Search for the cell housing the specified text and yield its (x, y) center coordinate. 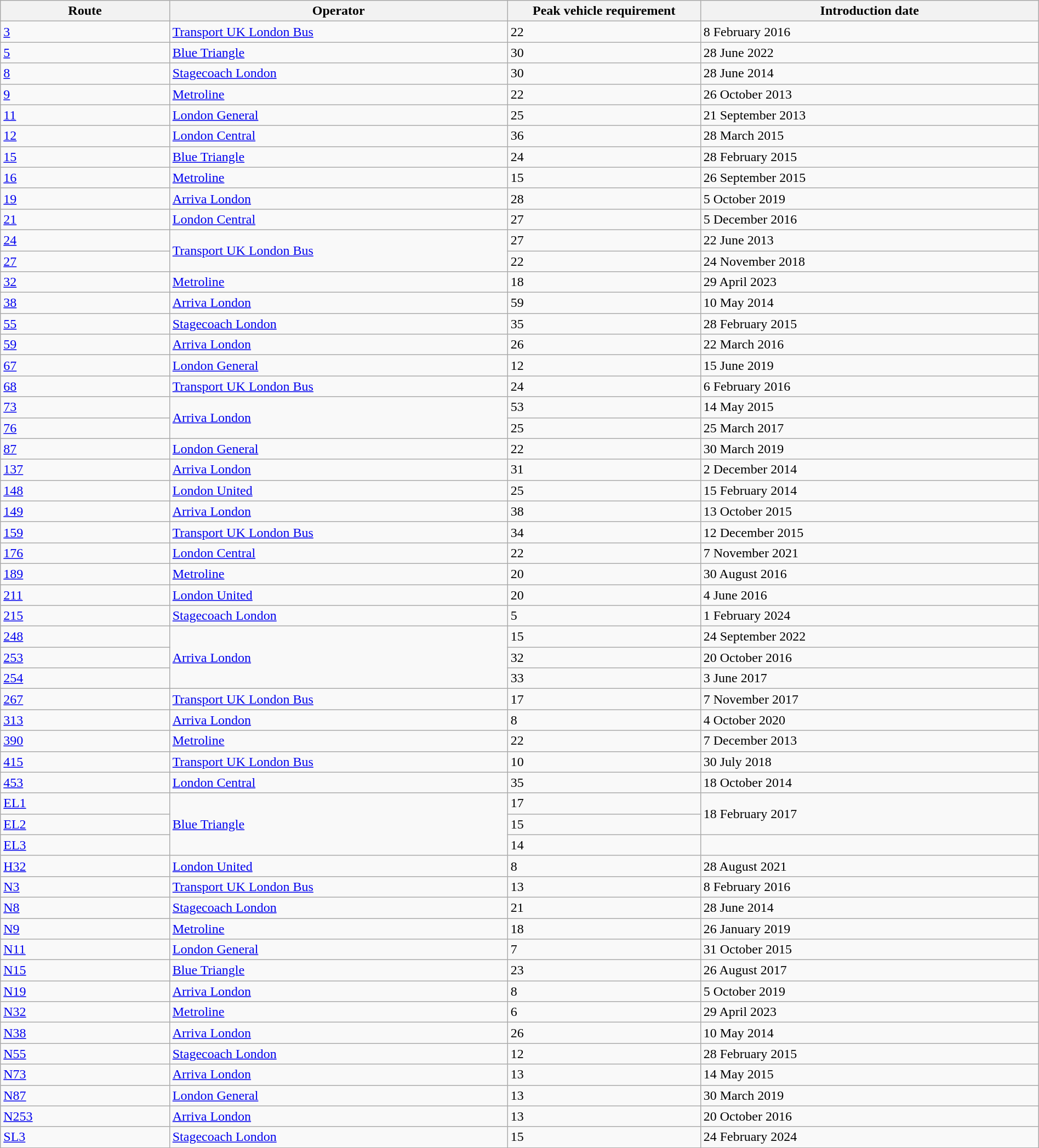
N73 (85, 1075)
2 December 2014 (869, 470)
26 August 2017 (869, 970)
N32 (85, 1012)
26 October 2013 (869, 94)
15 June 2019 (869, 365)
N87 (85, 1095)
H32 (85, 866)
3 June 2017 (869, 678)
30 August 2016 (869, 574)
149 (85, 511)
26 September 2015 (869, 178)
28 (604, 198)
267 (85, 699)
24 September 2022 (869, 637)
Route (85, 11)
28 March 2015 (869, 136)
3 (85, 32)
25 March 2017 (869, 428)
24 November 2018 (869, 261)
211 (85, 595)
453 (85, 783)
22 June 2013 (869, 240)
N19 (85, 991)
9 (85, 94)
N9 (85, 929)
13 October 2015 (869, 511)
254 (85, 678)
34 (604, 532)
7 November 2021 (869, 553)
87 (85, 449)
148 (85, 490)
23 (604, 970)
EL1 (85, 803)
33 (604, 678)
31 October 2015 (869, 950)
N11 (85, 950)
6 February 2016 (869, 386)
159 (85, 532)
N15 (85, 970)
Introduction date (869, 11)
19 (85, 198)
21 September 2013 (869, 115)
215 (85, 616)
14 (604, 845)
11 (85, 115)
253 (85, 658)
12 December 2015 (869, 532)
176 (85, 553)
N253 (85, 1116)
137 (85, 470)
55 (85, 324)
Peak vehicle requirement (604, 11)
36 (604, 136)
4 June 2016 (869, 595)
N8 (85, 907)
189 (85, 574)
16 (85, 178)
EL2 (85, 824)
73 (85, 407)
248 (85, 637)
390 (85, 741)
31 (604, 470)
415 (85, 762)
30 July 2018 (869, 762)
4 October 2020 (869, 720)
67 (85, 365)
6 (604, 1012)
Operator (339, 11)
N3 (85, 887)
10 (604, 762)
1 February 2024 (869, 616)
18 February 2017 (869, 814)
28 June 2022 (869, 53)
N55 (85, 1054)
7 November 2017 (869, 699)
7 (604, 950)
26 January 2019 (869, 929)
68 (85, 386)
5 December 2016 (869, 219)
EL3 (85, 845)
313 (85, 720)
76 (85, 428)
N38 (85, 1033)
18 October 2014 (869, 783)
SL3 (85, 1137)
7 December 2013 (869, 741)
15 February 2014 (869, 490)
22 March 2016 (869, 345)
53 (604, 407)
24 February 2024 (869, 1137)
28 August 2021 (869, 866)
